Detect which cell encompasses the target text, then output its (x, y) center coordinate. 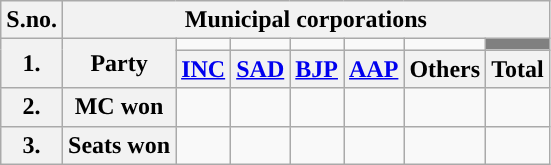
AAP (374, 69)
Party (120, 64)
Seats won (120, 145)
Others (445, 69)
INC (204, 69)
Total (518, 69)
1. (32, 64)
SAD (260, 69)
BJP (317, 69)
MC won (120, 107)
S.no. (32, 20)
Municipal corporations (306, 20)
2. (32, 107)
3. (32, 145)
